Capture the cell that displays the provided text and extract its (x, y) central coordinate. 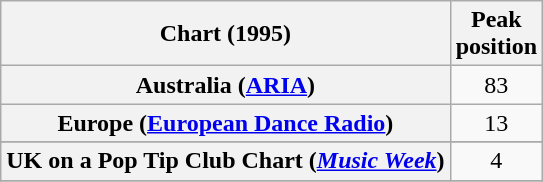
Peakposition (496, 34)
83 (496, 85)
Chart (1995) (226, 34)
Europe (European Dance Radio) (226, 123)
4 (496, 161)
Australia (ARIA) (226, 85)
13 (496, 123)
UK on a Pop Tip Club Chart (Music Week) (226, 161)
